Identify which cell holds the provided text, then report its [X, Y] central coordinate. 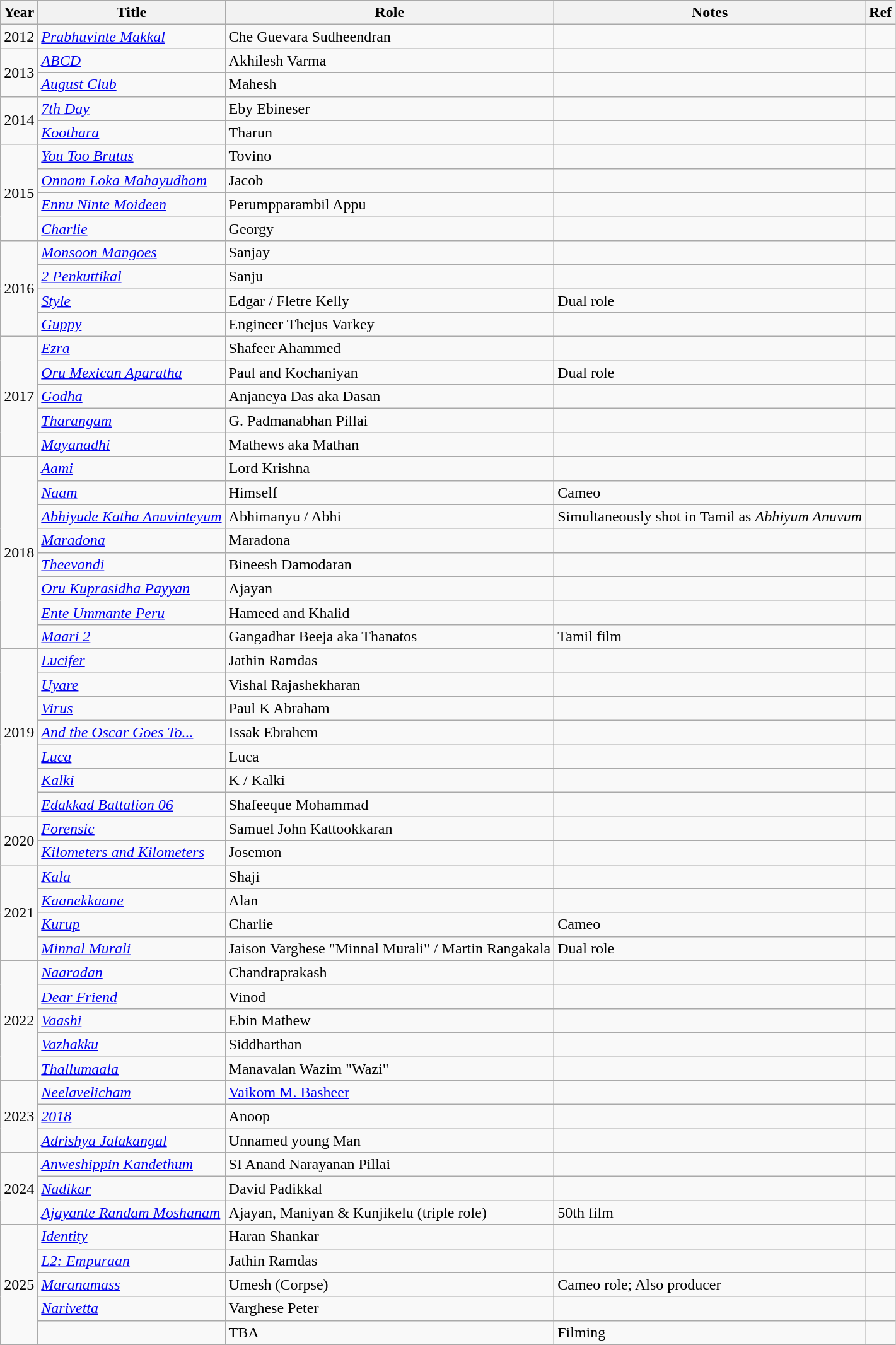
2022 [19, 1020]
Role [390, 13]
Lord Krishna [390, 469]
Samuel John Kattookkaran [390, 829]
L2: Empuraan [131, 1261]
Koothara [131, 132]
Edgar / Fletre Kelly [390, 301]
Anoop [390, 1117]
Vaashi [131, 1020]
Dear Friend [131, 996]
Kala [131, 876]
Jacob [390, 180]
Tamil film [710, 636]
Edakkad Battalion 06 [131, 805]
Kalki [131, 781]
Title [131, 13]
Ajayan [390, 588]
2021 [19, 912]
Narivetta [131, 1308]
Neelavelicham [131, 1093]
You Too Brutus [131, 156]
Umesh (Corpse) [390, 1284]
Mahesh [390, 84]
Mayanadhi [131, 445]
Notes [710, 13]
Anweshippin Kandethum [131, 1165]
Ezra [131, 349]
Vishal Rajashekharan [390, 684]
50th film [710, 1213]
7th Day [131, 108]
David Padikkal [390, 1189]
Che Guevara Sudheendran [390, 37]
2 Penkuttikal [131, 276]
Akhilesh Varma [390, 61]
Issak Ebrahem [390, 733]
Filming [710, 1332]
G. Padmanabhan Pillai [390, 421]
Himself [390, 492]
Nadikar [131, 1189]
Manavalan Wazim "Wazi" [390, 1069]
2025 [19, 1284]
Ebin Mathew [390, 1020]
K / Kalki [390, 781]
Ennu Ninte Moideen [131, 204]
Shafeer Ahammed [390, 349]
Sanjay [390, 252]
Identity [131, 1237]
Shafeeque Mohammad [390, 805]
Paul and Kochaniyan [390, 373]
Georgy [390, 228]
TBA [390, 1332]
Monsoon Mangoes [131, 252]
Prabhuvinte Makkal [131, 37]
Vazhakku [131, 1044]
Alan [390, 900]
August Club [131, 84]
Lucifer [131, 660]
2013 [19, 73]
Oru Mexican Aparatha [131, 373]
Paul K Abraham [390, 709]
Sanju [390, 276]
Siddharthan [390, 1044]
Eby Ebineser [390, 108]
Adrishya Jalakangal [131, 1141]
Vinod [390, 996]
Oru Kuprasidha Payyan [131, 588]
Engineer Thejus Varkey [390, 325]
Kaanekkaane [131, 900]
Chandraprakash [390, 972]
Forensic [131, 829]
Unnamed young Man [390, 1141]
Tovino [390, 156]
Uyare [131, 684]
Kurup [131, 924]
Ente Ummante Peru [131, 612]
Guppy [131, 325]
Cameo role; Also producer [710, 1284]
Ref [880, 13]
Maranamass [131, 1284]
Theevandi [131, 564]
Bineesh Damodaran [390, 564]
2020 [19, 841]
2016 [19, 288]
Maari 2 [131, 636]
2012 [19, 37]
Naam [131, 492]
2024 [19, 1189]
Onnam Loka Mahayudham [131, 180]
Vaikom M. Basheer [390, 1093]
Minnal Murali [131, 948]
2015 [19, 192]
Godha [131, 397]
2017 [19, 397]
ABCD [131, 61]
Haran Shankar [390, 1237]
Tharangam [131, 421]
Anjaneya Das aka Dasan [390, 397]
Tharun [390, 132]
Hameed and Khalid [390, 612]
And the Oscar Goes To... [131, 733]
Thallumaala [131, 1069]
Aami [131, 469]
Naaradan [131, 972]
Ajayan, Maniyan & Kunjikelu (triple role) [390, 1213]
Mathews aka Mathan [390, 445]
Perumpparambil Appu [390, 204]
Virus [131, 709]
Abhimanyu / Abhi [390, 516]
Shaji [390, 876]
2023 [19, 1117]
Year [19, 13]
Abhiyude Katha Anuvinteyum [131, 516]
Simultaneously shot in Tamil as Abhiyum Anuvum [710, 516]
Jaison Varghese "Minnal Murali" / Martin Rangakala [390, 948]
Ajayante Randam Moshanam [131, 1213]
Style [131, 301]
2014 [19, 120]
Josemon [390, 853]
Varghese Peter [390, 1308]
2019 [19, 732]
Gangadhar Beeja aka Thanatos [390, 636]
SI Anand Narayanan Pillai [390, 1165]
Kilometers and Kilometers [131, 853]
